Locate the cell with the specified text and output its [x, y] center coordinate. 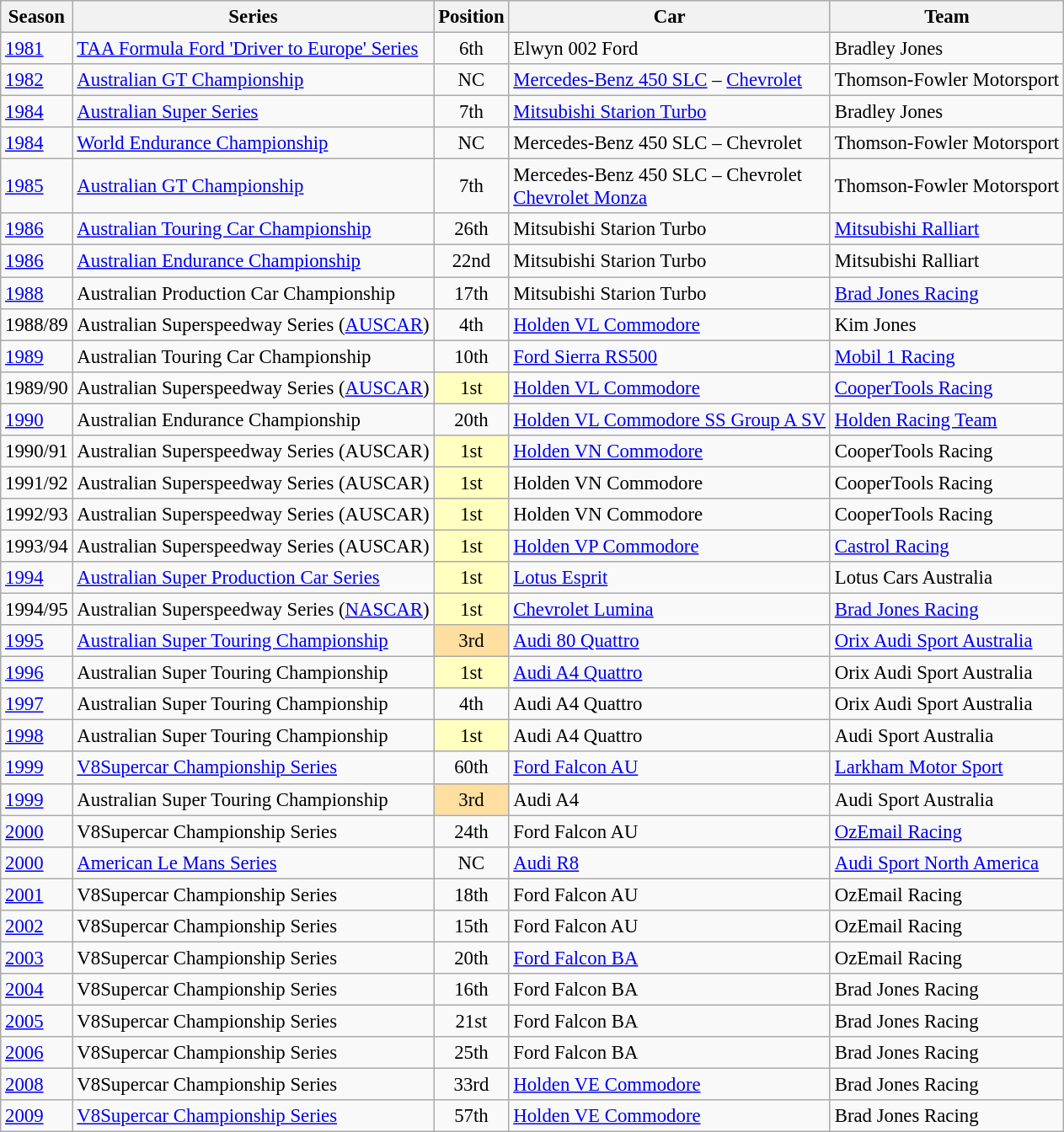
1990/91 [37, 451]
17th [472, 293]
1989/90 [37, 387]
1994/95 [37, 610]
60th [472, 768]
21st [472, 1021]
TAA Formula Ford 'Driver to Europe' Series [253, 49]
24th [472, 831]
1981 [37, 49]
18th [472, 894]
2006 [37, 1053]
1988 [37, 293]
Elwyn 002 Ford [669, 49]
Audi Sport North America [947, 862]
1992/93 [37, 515]
1996 [37, 673]
6th [472, 49]
Chevrolet Lumina [669, 610]
Position [472, 17]
Australian Production Car Championship [253, 293]
Castrol Racing [947, 546]
2003 [37, 958]
1990 [37, 419]
Holden VP Commodore [669, 546]
16th [472, 990]
22nd [472, 261]
World Endurance Championship [253, 143]
Lotus Esprit [669, 578]
Larkham Motor Sport [947, 768]
2001 [37, 894]
Team [947, 17]
1985 [37, 187]
Australian Super Production Car Series [253, 578]
2005 [37, 1021]
1995 [37, 641]
2002 [37, 926]
Ford Sierra RS500 [669, 356]
Audi R8 [669, 862]
2004 [37, 990]
Series [253, 17]
10th [472, 356]
1989 [37, 356]
American Le Mans Series [253, 862]
1998 [37, 736]
57th [472, 1116]
Mercedes-Benz 450 SLC – Chevrolet Chevrolet Monza [669, 187]
2009 [37, 1116]
Holden VL Commodore SS Group A SV [669, 419]
Season [37, 17]
Lotus Cars Australia [947, 578]
1993/94 [37, 546]
Mobil 1 Racing [947, 356]
Kim Jones [947, 324]
2008 [37, 1085]
33rd [472, 1085]
Holden Racing Team [947, 419]
1997 [37, 704]
25th [472, 1053]
26th [472, 230]
1991/92 [37, 483]
Audi 80 Quattro [669, 641]
15th [472, 926]
1994 [37, 578]
Car [669, 17]
Audi A4 [669, 799]
1988/89 [37, 324]
Australian Super Series [253, 112]
1982 [37, 80]
Australian Superspeedway Series (NASCAR) [253, 610]
